For the text-containing cell, return its midpoint in (x, y) coordinate format. 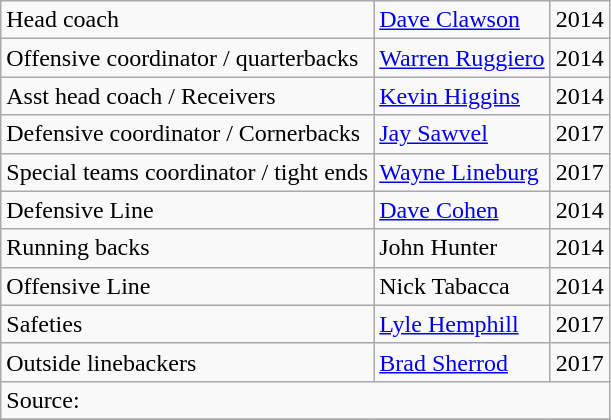
Wayne Lineburg (462, 172)
Head coach (188, 20)
Offensive coordinator / quarterbacks (188, 58)
Defensive Line (188, 210)
Safeties (188, 324)
John Hunter (462, 248)
Dave Clawson (462, 20)
Asst head coach / Receivers (188, 96)
Brad Sherrod (462, 362)
Source: (305, 400)
Warren Ruggiero (462, 58)
Offensive Line (188, 286)
Special teams coordinator / tight ends (188, 172)
Kevin Higgins (462, 96)
Lyle Hemphill (462, 324)
Nick Tabacca (462, 286)
Jay Sawvel (462, 134)
Outside linebackers (188, 362)
Dave Cohen (462, 210)
Defensive coordinator / Cornerbacks (188, 134)
Running backs (188, 248)
